Provide the (X, Y) coordinate of the cell's center where the given text is located.  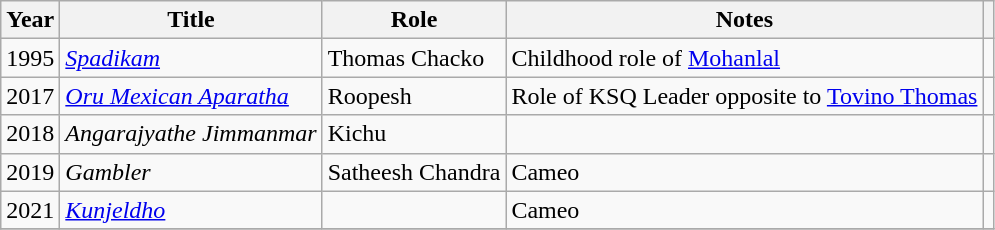
Title (191, 20)
2021 (30, 210)
Notes (744, 20)
Thomas Chacko (414, 58)
Angarajyathe Jimmanmar (191, 134)
Roopesh (414, 96)
2018 (30, 134)
Role (414, 20)
2017 (30, 96)
Oru Mexican Aparatha (191, 96)
Childhood role of Mohanlal (744, 58)
Kichu (414, 134)
Spadikam (191, 58)
1995 (30, 58)
Satheesh Chandra (414, 172)
Kunjeldho (191, 210)
Role of KSQ Leader opposite to Tovino Thomas (744, 96)
Gambler (191, 172)
Year (30, 20)
2019 (30, 172)
